Find where the given text appears and provide that cell's center as (X, Y) coordinate. 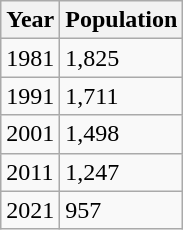
Population (122, 20)
Year (30, 20)
1,711 (122, 96)
1981 (30, 58)
1,247 (122, 172)
2001 (30, 134)
1,498 (122, 134)
957 (122, 210)
2011 (30, 172)
1991 (30, 96)
1,825 (122, 58)
2021 (30, 210)
